Pinpoint the cell where the given text exists, returning its [x, y] midpoint coordinate. 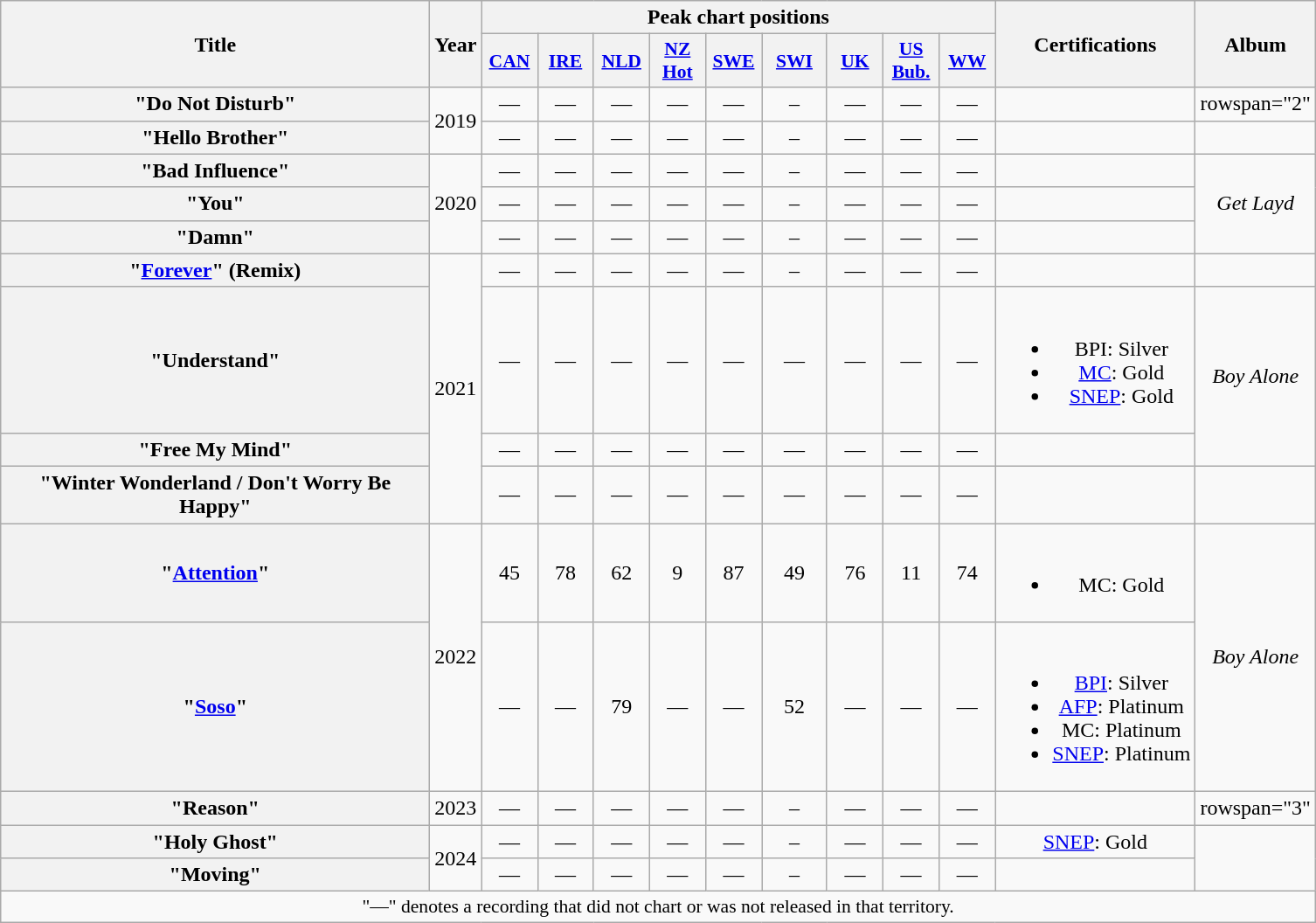
CAN [509, 61]
"Soso" [215, 707]
Title [215, 44]
62 [621, 572]
Peak chart positions [738, 17]
WW [967, 61]
Get Layd [1256, 204]
2021 [456, 388]
IRE [565, 61]
11 [911, 572]
MC: Gold [1096, 572]
9 [677, 572]
"Understand" [215, 360]
74 [967, 572]
49 [795, 572]
"Winter Wonderland / Don't Worry Be Happy" [215, 495]
"Reason" [215, 808]
2019 [456, 121]
"Attention" [215, 572]
76 [855, 572]
"Holy Ghost" [215, 842]
"Do Not Disturb" [215, 104]
rowspan="2" [1256, 104]
Year [456, 44]
2020 [456, 204]
BPI: SilverMC: GoldSNEP: Gold [1096, 360]
"Hello Brother" [215, 137]
"Damn" [215, 237]
SNEP: Gold [1096, 842]
"Forever" (Remix) [215, 270]
52 [795, 707]
"Bad Influence" [215, 170]
87 [733, 572]
45 [509, 572]
USBub. [911, 61]
rowspan="3" [1256, 808]
UK [855, 61]
2023 [456, 808]
NLD [621, 61]
"Free My Mind" [215, 449]
"—" denotes a recording that did not chart or was not released in that territory. [659, 907]
NZ Hot [677, 61]
2022 [456, 657]
79 [621, 707]
"You" [215, 204]
SWI [795, 61]
78 [565, 572]
Album [1256, 44]
"Moving" [215, 875]
BPI: SilverAFP: PlatinumMC: PlatinumSNEP: Platinum [1096, 707]
SWE [733, 61]
2024 [456, 858]
Certifications [1096, 44]
